Pinpoint the cell where the given text exists, returning its [x, y] midpoint coordinate. 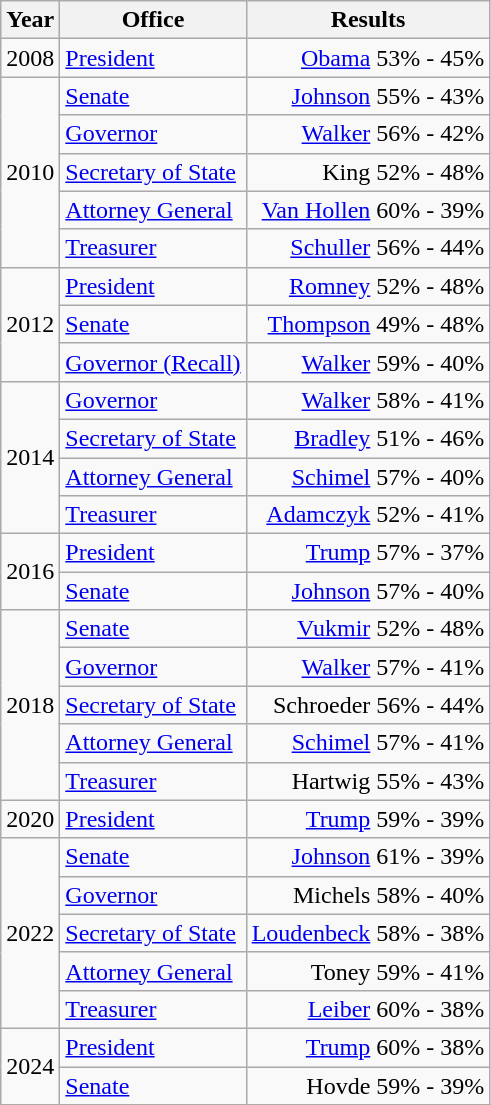
Walker 59% - 40% [368, 362]
2024 [30, 1066]
Obama 53% - 45% [368, 58]
Hartwig 55% - 43% [368, 781]
2010 [30, 172]
2020 [30, 819]
Schimel 57% - 41% [368, 743]
2008 [30, 58]
King 52% - 48% [368, 172]
Walker 58% - 41% [368, 400]
Vukmir 52% - 48% [368, 629]
Bradley 51% - 46% [368, 438]
Walker 56% - 42% [368, 134]
Hovde 59% - 39% [368, 1085]
Michels 58% - 40% [368, 895]
Johnson 55% - 43% [368, 96]
2022 [30, 933]
Governor (Recall) [153, 362]
Results [368, 20]
Schuller 56% - 44% [368, 248]
Trump 57% - 37% [368, 553]
Year [30, 20]
Loudenbeck 58% - 38% [368, 933]
Leiber 60% - 38% [368, 1009]
Johnson 57% - 40% [368, 591]
Office [153, 20]
Thompson 49% - 48% [368, 324]
Trump 59% - 39% [368, 819]
Romney 52% - 48% [368, 286]
Adamczyk 52% - 41% [368, 515]
Trump 60% - 38% [368, 1047]
2016 [30, 572]
2012 [30, 324]
Toney 59% - 41% [368, 971]
Walker 57% - 41% [368, 667]
2014 [30, 457]
Johnson 61% - 39% [368, 857]
2018 [30, 705]
Van Hollen 60% - 39% [368, 210]
Schimel 57% - 40% [368, 477]
Schroeder 56% - 44% [368, 705]
